Scan for the cell matching the given text and deliver its (x, y) coordinate at center. 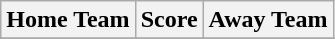
Score (169, 20)
Home Team (68, 20)
Away Team (268, 20)
